Provide the [X, Y] coordinate of the cell's center where the given text is located.  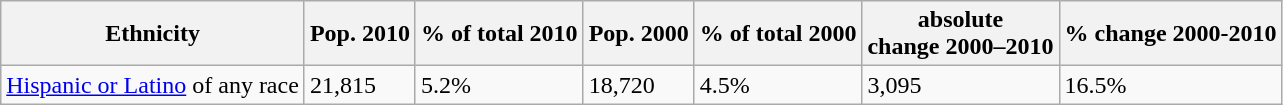
Ethnicity [153, 34]
3,095 [960, 85]
4.5% [778, 85]
5.2% [499, 85]
% change 2000-2010 [1170, 34]
16.5% [1170, 85]
% of total 2000 [778, 34]
18,720 [638, 85]
Pop. 2010 [360, 34]
Hispanic or Latino of any race [153, 85]
absolutechange 2000–2010 [960, 34]
% of total 2010 [499, 34]
Pop. 2000 [638, 34]
21,815 [360, 85]
